Determine the [X, Y] coordinate at the center of the cell enclosing the given text.  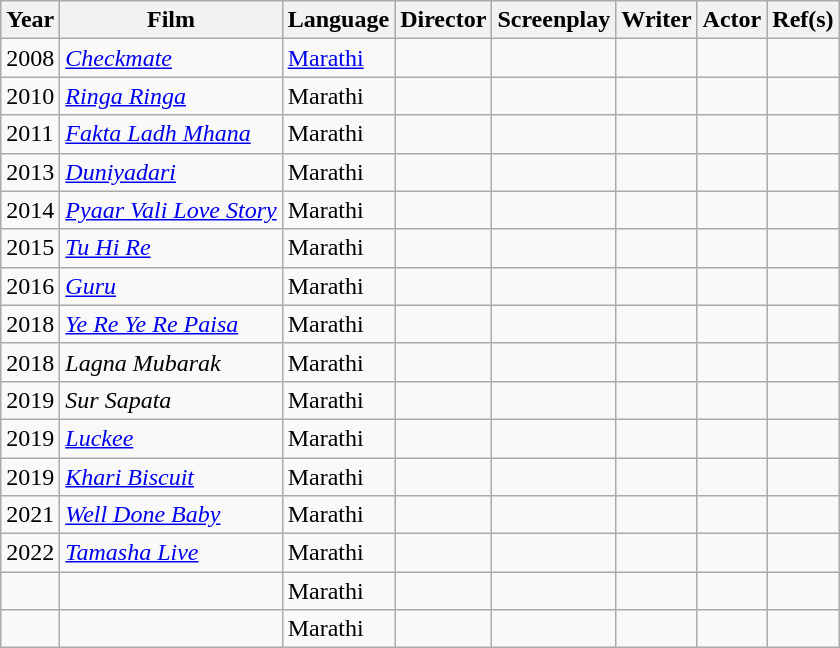
2010 [30, 96]
Fakta Ladh Mhana [171, 134]
Year [30, 20]
Lagna Mubarak [171, 362]
Pyaar Vali Love Story [171, 210]
Checkmate [171, 58]
2015 [30, 248]
Sur Sapata [171, 400]
2016 [30, 286]
2008 [30, 58]
Actor [732, 20]
Luckee [171, 438]
Film [171, 20]
Duniyadari [171, 172]
Writer [656, 20]
Well Done Baby [171, 515]
Tamasha Live [171, 553]
2011 [30, 134]
Tu Hi Re [171, 248]
2022 [30, 553]
2021 [30, 515]
Khari Biscuit [171, 477]
Screenplay [554, 20]
2014 [30, 210]
Guru [171, 286]
Language [338, 20]
Ringa Ringa [171, 96]
Director [444, 20]
Ye Re Ye Re Paisa [171, 324]
2013 [30, 172]
Ref(s) [803, 20]
